Determine the (x, y) coordinate at the center of the cell enclosing the given text.  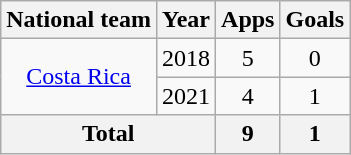
2021 (186, 96)
2018 (186, 58)
5 (248, 58)
0 (315, 58)
National team (79, 20)
Apps (248, 20)
Goals (315, 20)
Costa Rica (79, 77)
9 (248, 134)
Year (186, 20)
4 (248, 96)
Total (108, 134)
